From the cell containing the given text, extract its center point as [x, y] coordinate. 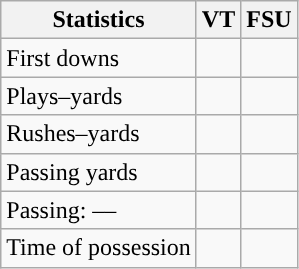
Rushes–yards [99, 134]
Passing yards [99, 172]
Passing: –– [99, 210]
First downs [99, 58]
FSU [269, 20]
Statistics [99, 20]
Time of possession [99, 248]
VT [218, 20]
Plays–yards [99, 96]
